Output the (X, Y) coordinate of the center of the cell containing the given text.  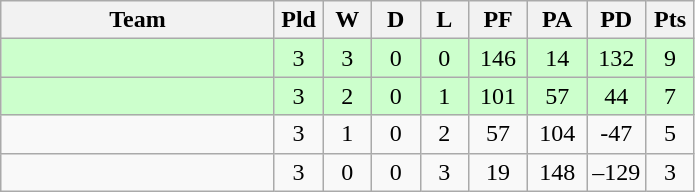
PA (558, 20)
PF (498, 20)
W (348, 20)
7 (670, 96)
-47 (616, 134)
146 (498, 58)
132 (616, 58)
14 (558, 58)
PD (616, 20)
Team (138, 20)
9 (670, 58)
D (396, 20)
L (444, 20)
–129 (616, 172)
Pts (670, 20)
Pld (298, 20)
104 (558, 134)
5 (670, 134)
101 (498, 96)
148 (558, 172)
44 (616, 96)
19 (498, 172)
